Provide the [x, y] coordinate of the cell's center where the given text is located.  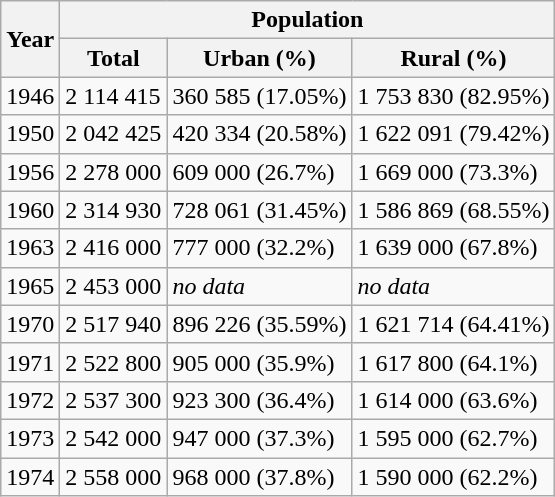
1956 [30, 172]
1 621 714 (64.41%) [454, 324]
1950 [30, 134]
896 226 (35.59%) [260, 324]
2 522 800 [114, 362]
1972 [30, 400]
1 614 000 (63.6%) [454, 400]
2 416 000 [114, 248]
1960 [30, 210]
1 753 830 (82.95%) [454, 96]
2 537 300 [114, 400]
1 669 000 (73.3%) [454, 172]
1963 [30, 248]
2 558 000 [114, 477]
Year [30, 39]
1965 [30, 286]
2 114 415 [114, 96]
728 061 (31.45%) [260, 210]
2 278 000 [114, 172]
1 617 800 (64.1%) [454, 362]
1946 [30, 96]
1 622 091 (79.42%) [454, 134]
1971 [30, 362]
923 300 (36.4%) [260, 400]
1 595 000 (62.7%) [454, 438]
968 000 (37.8%) [260, 477]
2 453 000 [114, 286]
1 590 000 (62.2%) [454, 477]
2 314 930 [114, 210]
420 334 (20.58%) [260, 134]
360 585 (17.05%) [260, 96]
1974 [30, 477]
Total [114, 58]
Rural (%) [454, 58]
Urban (%) [260, 58]
2 042 425 [114, 134]
777 000 (32.2%) [260, 248]
2 517 940 [114, 324]
609 000 (26.7%) [260, 172]
2 542 000 [114, 438]
Population [308, 20]
1 586 869 (68.55%) [454, 210]
905 000 (35.9%) [260, 362]
947 000 (37.3%) [260, 438]
1970 [30, 324]
1973 [30, 438]
1 639 000 (67.8%) [454, 248]
